Search for the cell housing the specified text and yield its [x, y] center coordinate. 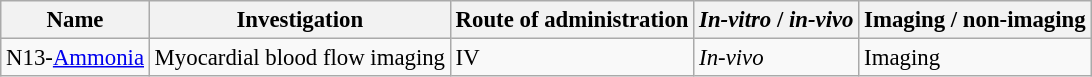
Imaging [975, 58]
N13-Ammonia [76, 58]
IV [572, 58]
Myocardial blood flow imaging [300, 58]
In-vitro / in-vivo [776, 20]
Investigation [300, 20]
Route of administration [572, 20]
In-vivo [776, 58]
Imaging / non-imaging [975, 20]
Name [76, 20]
